Return the [X, Y] coordinate for the center point of the cell that contains the specified text.  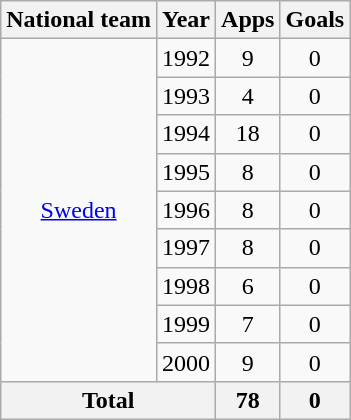
Goals [315, 20]
National team [79, 20]
18 [248, 134]
1993 [186, 96]
78 [248, 400]
2000 [186, 362]
1997 [186, 248]
1996 [186, 210]
4 [248, 96]
1992 [186, 58]
Sweden [79, 210]
Total [108, 400]
1998 [186, 286]
1994 [186, 134]
Year [186, 20]
6 [248, 286]
1999 [186, 324]
Apps [248, 20]
7 [248, 324]
1995 [186, 172]
